Output the [X, Y] coordinate of the center of the cell containing the given text.  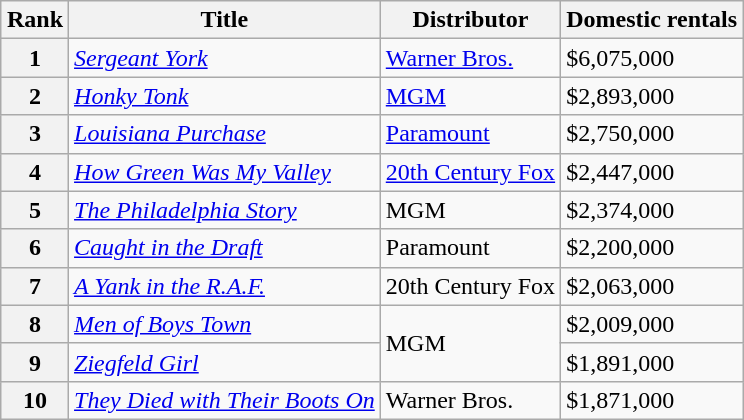
Honky Tonk [225, 96]
Distributor [470, 20]
$2,893,000 [652, 96]
10 [34, 400]
Title [225, 20]
$2,374,000 [652, 210]
Ziegfeld Girl [225, 362]
8 [34, 324]
$6,075,000 [652, 58]
Domestic rentals [652, 20]
Sergeant York [225, 58]
2 [34, 96]
4 [34, 172]
A Yank in the R.A.F. [225, 286]
$1,891,000 [652, 362]
7 [34, 286]
$2,200,000 [652, 248]
5 [34, 210]
Caught in the Draft [225, 248]
How Green Was My Valley [225, 172]
$2,063,000 [652, 286]
9 [34, 362]
Louisiana Purchase [225, 134]
$2,750,000 [652, 134]
They Died with Their Boots On [225, 400]
1 [34, 58]
$2,009,000 [652, 324]
Men of Boys Town [225, 324]
The Philadelphia Story [225, 210]
6 [34, 248]
Rank [34, 20]
3 [34, 134]
$1,871,000 [652, 400]
$2,447,000 [652, 172]
